Capture the cell that displays the provided text and extract its [X, Y] central coordinate. 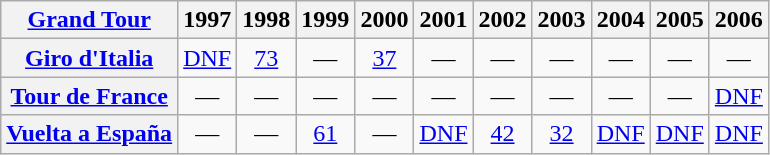
2005 [680, 20]
73 [266, 58]
Giro d'Italia [90, 58]
2001 [444, 20]
61 [326, 134]
37 [384, 58]
Tour de France [90, 96]
1998 [266, 20]
2006 [738, 20]
2003 [562, 20]
1999 [326, 20]
1997 [208, 20]
2004 [620, 20]
2002 [502, 20]
Grand Tour [90, 20]
42 [502, 134]
32 [562, 134]
2000 [384, 20]
Vuelta a España [90, 134]
